From the cell containing the given text, extract its center point as [X, Y] coordinate. 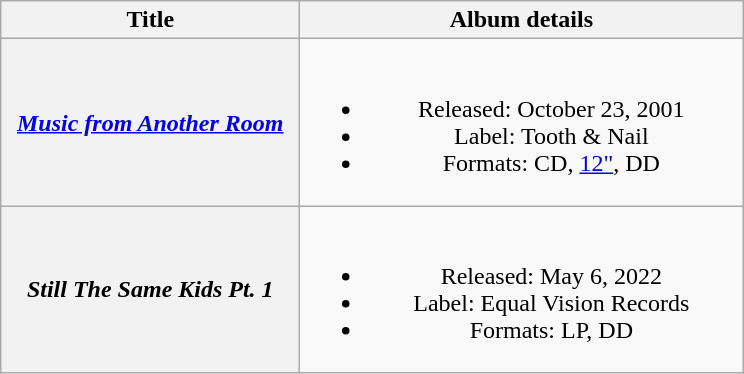
Still The Same Kids Pt. 1 [150, 290]
Released: October 23, 2001 Label: Tooth & NailFormats: CD, 12", DD [522, 122]
Music from Another Room [150, 122]
Released: May 6, 2022 Label: Equal Vision RecordsFormats: LP, DD [522, 290]
Album details [522, 20]
Title [150, 20]
